Search for the cell housing the specified text and yield its [X, Y] center coordinate. 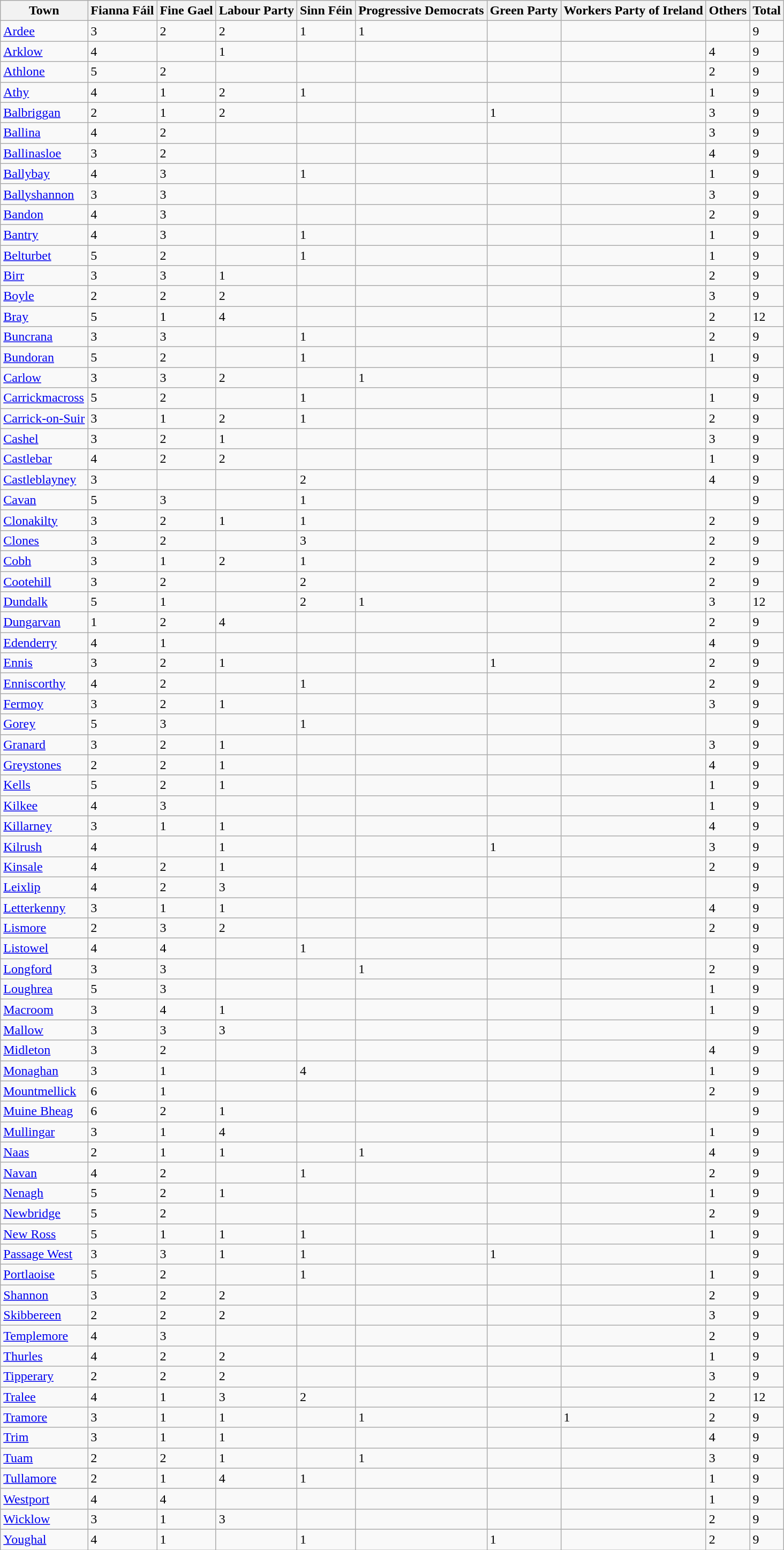
Cootehill [44, 581]
Kilrush [44, 846]
Templemore [44, 1336]
Mountmellick [44, 1091]
Mallow [44, 1030]
Clonakilty [44, 520]
Bandon [44, 214]
Bantry [44, 235]
Tullamore [44, 1478]
Carrick-on-Suir [44, 418]
Athy [44, 92]
Edenderry [44, 643]
Ardee [44, 31]
Monaghan [44, 1071]
Total [767, 11]
Tuam [44, 1458]
Midleton [44, 1050]
Belturbet [44, 255]
Gorey [44, 724]
Listowel [44, 949]
Kinsale [44, 867]
Trim [44, 1438]
Carlow [44, 378]
Lismore [44, 928]
Progressive Democrats [421, 11]
Birr [44, 276]
Ballinasloe [44, 153]
Westport [44, 1499]
Tipperary [44, 1376]
Granard [44, 744]
Green Party [524, 11]
Tralee [44, 1397]
Wicklow [44, 1519]
Shannon [44, 1295]
Kells [44, 785]
Fianna Fáil [122, 11]
Castlebar [44, 459]
Fine Gael [186, 11]
Athlone [44, 72]
Buncrana [44, 337]
Balbriggan [44, 112]
Portlaoise [44, 1275]
Nenagh [44, 1193]
Loughrea [44, 989]
Mullingar [44, 1132]
Ballina [44, 133]
Newbridge [44, 1213]
Cashel [44, 439]
Castleblayney [44, 479]
Tramore [44, 1417]
Ballyshannon [44, 194]
New Ross [44, 1233]
Leixlip [44, 887]
Killarney [44, 826]
Longford [44, 969]
Kilkee [44, 806]
Macroom [44, 1010]
Letterkenny [44, 908]
Carrickmacross [44, 398]
Boyle [44, 296]
Others [728, 11]
Dundalk [44, 602]
Naas [44, 1152]
Youghal [44, 1539]
Greystones [44, 765]
Fermoy [44, 704]
Skibbereen [44, 1315]
Ballybay [44, 174]
Cavan [44, 500]
Workers Party of Ireland [633, 11]
Passage West [44, 1254]
Dungarvan [44, 622]
Enniscorthy [44, 683]
Sinn Féin [327, 11]
Bundoran [44, 357]
Bray [44, 317]
Ennis [44, 663]
Town [44, 11]
Cobh [44, 561]
Arklow [44, 51]
Thurles [44, 1356]
Muine Bheag [44, 1111]
Navan [44, 1172]
Clones [44, 540]
Labour Party [256, 11]
